Locate the cell with the specified text and output its (x, y) center coordinate. 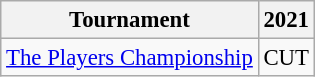
CUT (286, 58)
2021 (286, 20)
Tournament (130, 20)
The Players Championship (130, 58)
